Determine the [X, Y] coordinate at the center of the cell enclosing the given text.  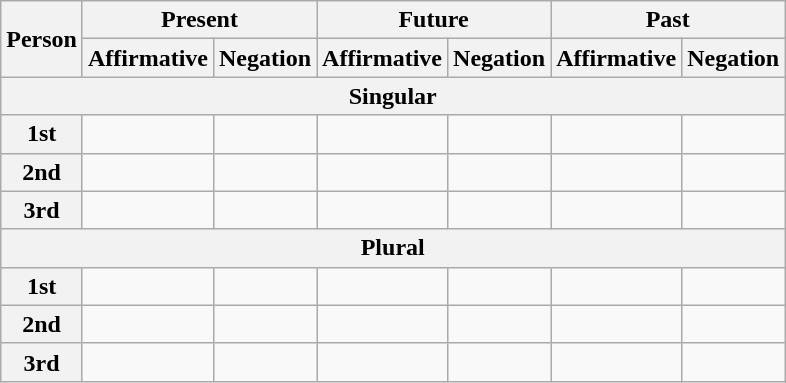
Person [42, 39]
Present [199, 20]
Future [434, 20]
Past [668, 20]
Singular [393, 96]
Plural [393, 248]
